Identify which cell holds the provided text, then report its [x, y] central coordinate. 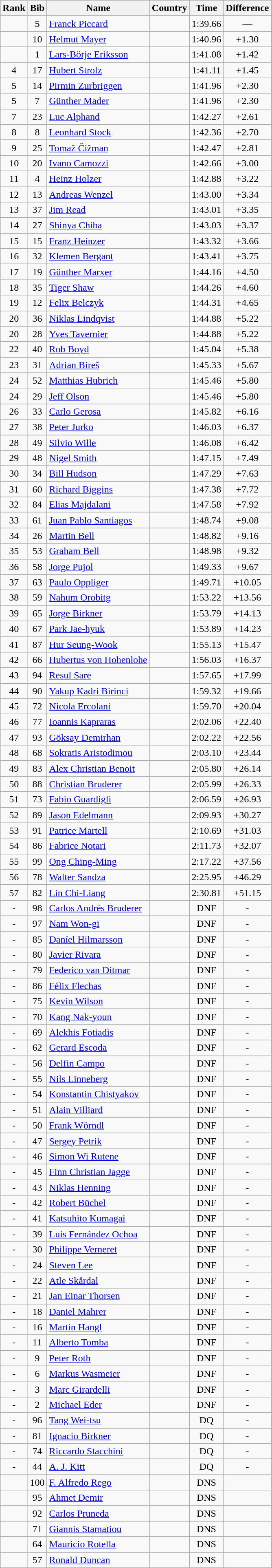
Patrice Martell [98, 830]
+32.07 [248, 846]
1:41.08 [206, 55]
1:40.96 [206, 39]
84 [37, 505]
Federico van Ditmar [98, 970]
Yves Tavernier [98, 334]
+17.99 [248, 675]
Nigel Smith [98, 458]
1:47.38 [206, 489]
100 [37, 1482]
1:57.65 [206, 675]
Luc Alphand [98, 117]
Heinz Holzer [98, 179]
Philippe Verneret [98, 1250]
+26.33 [248, 784]
2:10.69 [206, 830]
Adrian Bireš [98, 365]
71 [37, 1529]
Yakup Kadri Birinci [98, 691]
Leonhard Stock [98, 132]
1:45.82 [206, 411]
2:11.73 [206, 846]
Sergey Petrik [98, 1141]
— [248, 24]
85 [37, 939]
+31.03 [248, 830]
Matthias Hubrich [98, 380]
+6.42 [248, 442]
66 [37, 660]
82 [37, 892]
88 [37, 784]
6 [37, 1374]
1:42.88 [206, 179]
1:43.32 [206, 241]
Tang Wei-tsu [98, 1420]
+4.50 [248, 272]
+23.44 [248, 753]
+2.70 [248, 132]
25 [37, 148]
1:45.33 [206, 365]
+4.60 [248, 287]
+1.42 [248, 55]
+46.29 [248, 877]
2:05.99 [206, 784]
3 [37, 1389]
Martin Hangl [98, 1327]
Delfin Campo [98, 1063]
Kevin Wilson [98, 1001]
Bill Hudson [98, 474]
F. Alfredo Rego [98, 1482]
69 [37, 1032]
+20.04 [248, 707]
Hur Seung-Wook [98, 644]
+26.14 [248, 769]
2:05.80 [206, 769]
90 [37, 691]
1:59.70 [206, 707]
Jeff Olson [98, 396]
Riccardo Stacchini [98, 1451]
1:59.32 [206, 691]
+37.56 [248, 861]
67 [37, 629]
Elias Majdalani [98, 505]
60 [37, 489]
+9.32 [248, 551]
+19.66 [248, 691]
Markus Wasmeier [98, 1374]
2:30.81 [206, 892]
1:47.58 [206, 505]
+26.93 [248, 799]
Fabio Guardigli [98, 799]
+7.92 [248, 505]
1:45.04 [206, 349]
Robert Büchel [98, 1203]
79 [37, 970]
Jason Edelmann [98, 815]
Giannis Stamatiou [98, 1529]
1:56.03 [206, 660]
1:48.98 [206, 551]
Hubertus von Hohenlohe [98, 660]
77 [37, 722]
Peter Jurko [98, 427]
+14.23 [248, 629]
+14.13 [248, 613]
64 [37, 1544]
Marc Girardelli [98, 1389]
+7.63 [248, 474]
63 [37, 582]
+1.30 [248, 39]
Paulo Oppliger [98, 582]
+3.35 [248, 210]
Alex Christian Benoit [98, 769]
+9.16 [248, 536]
Sokratis Aristodimou [98, 753]
Tiger Shaw [98, 287]
1:49.33 [206, 567]
+6.16 [248, 411]
Martin Bell [98, 536]
Juan Pablo Santiagos [98, 520]
75 [37, 1001]
+16.37 [248, 660]
70 [37, 1017]
A. J. Kitt [98, 1467]
+13.56 [248, 598]
68 [37, 753]
Peter Roth [98, 1358]
Name [98, 8]
83 [37, 769]
+3.00 [248, 163]
Kang Nak-youn [98, 1017]
2:17.22 [206, 861]
Ong Ching-Ming [98, 861]
Steven Lee [98, 1265]
87 [37, 644]
Luis Fernández Ochoa [98, 1234]
Göksay Demirhan [98, 738]
+2.61 [248, 117]
Niklas Henning [98, 1188]
Ignacio Birkner [98, 1435]
Daníel Hilmarsson [98, 939]
Mauricio Rotella [98, 1544]
Jim Read [98, 210]
Jan Einar Thorsen [98, 1296]
+4.65 [248, 303]
Alain Villiard [98, 1110]
2:02.22 [206, 738]
1:43.41 [206, 256]
+5.38 [248, 349]
1:48.82 [206, 536]
Félix Flechas [98, 986]
+15.47 [248, 644]
1:43.03 [206, 225]
+22.56 [248, 738]
98 [37, 908]
+5.67 [248, 365]
1:53.22 [206, 598]
1:42.47 [206, 148]
1:48.74 [206, 520]
1:53.79 [206, 613]
Alekhis Fotiadis [98, 1032]
+3.34 [248, 194]
Javier Rivara [98, 955]
99 [37, 861]
Jorge Birkner [98, 613]
Frank Wörndl [98, 1125]
1:42.36 [206, 132]
Walter Sandza [98, 877]
Resul Sare [98, 675]
92 [37, 1513]
1:39.66 [206, 24]
81 [37, 1435]
Lin Chi-Liang [98, 892]
73 [37, 799]
Carlos Pruneda [98, 1513]
Country [169, 8]
97 [37, 923]
Helmut Mayer [98, 39]
Park Jae-hyuk [98, 629]
Daniel Mahrer [98, 1312]
+6.37 [248, 427]
Ahmet Demir [98, 1498]
Carlo Gerosa [98, 411]
Nahum Orobitg [98, 598]
1:55.13 [206, 644]
61 [37, 520]
Tomaž Čižman [98, 148]
72 [37, 707]
Andreas Wenzel [98, 194]
Simon Wi Rutene [98, 1156]
93 [37, 738]
Hubert Strolz [98, 70]
1:47.15 [206, 458]
Christian Bruderer [98, 784]
Ivano Camozzi [98, 163]
Klemen Bergant [98, 256]
78 [37, 877]
Ronald Duncan [98, 1560]
1:53.89 [206, 629]
Ioannis Kapraras [98, 722]
2:25.95 [206, 877]
+7.72 [248, 489]
1:43.01 [206, 210]
62 [37, 1048]
2:06.59 [206, 799]
1:43.00 [206, 194]
1:44.31 [206, 303]
Michael Eder [98, 1405]
1:44.26 [206, 287]
Gerard Escoda [98, 1048]
+3.22 [248, 179]
Franck Piccard [98, 24]
Niklas Lindqvist [98, 318]
2:03.10 [206, 753]
Time [206, 8]
Jorge Pujol [98, 567]
Nam Won-gi [98, 923]
1:49.71 [206, 582]
59 [37, 598]
91 [37, 830]
2:02.06 [206, 722]
Günther Marxer [98, 272]
1:44.16 [206, 272]
1 [37, 55]
+3.66 [248, 241]
+22.40 [248, 722]
Shinya Chiba [98, 225]
Günther Mader [98, 101]
2:09.93 [206, 815]
Difference [248, 8]
Bib [37, 8]
+7.49 [248, 458]
1:47.29 [206, 474]
+10.05 [248, 582]
Konstantin Chistyakov [98, 1094]
96 [37, 1420]
1:46.08 [206, 442]
1:42.27 [206, 117]
1:41.11 [206, 70]
Atle Skårdal [98, 1281]
1:42.66 [206, 163]
Carlos Andrés Bruderer [98, 908]
+9.08 [248, 520]
Alberto Tomba [98, 1343]
21 [37, 1296]
Rob Boyd [98, 349]
Nils Linneberg [98, 1079]
65 [37, 613]
2 [37, 1405]
95 [37, 1498]
80 [37, 955]
Richard Biggins [98, 489]
+2.81 [248, 148]
58 [37, 567]
Franz Heinzer [98, 241]
74 [37, 1451]
Lars-Börje Eriksson [98, 55]
+3.37 [248, 225]
94 [37, 675]
Katsuhito Kumagai [98, 1219]
1:46.03 [206, 427]
Nicola Ercolani [98, 707]
+30.27 [248, 815]
Finn Christian Jagge [98, 1172]
Fabrice Notari [98, 846]
Silvio Wille [98, 442]
Rank [14, 8]
89 [37, 815]
+1.45 [248, 70]
Felix Belczyk [98, 303]
+9.67 [248, 567]
+51.15 [248, 892]
Pirmin Zurbriggen [98, 86]
Graham Bell [98, 551]
+3.75 [248, 256]
